Return (x, y) of the center of cell containing provided text 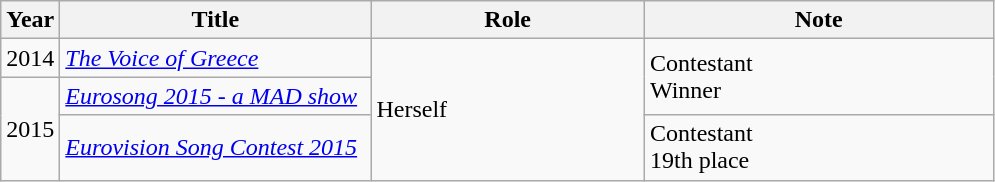
Contestant19th place (818, 148)
Year (30, 20)
Herself (508, 110)
The Voice of Greece (216, 58)
Role (508, 20)
Note (818, 20)
Title (216, 20)
ContestantWinner (818, 77)
2015 (30, 128)
Eurovision Song Contest 2015 (216, 148)
Eurosong 2015 - a MAD show (216, 96)
2014 (30, 58)
